Extract the (X, Y) coordinate from the center of the cell holding the provided text.  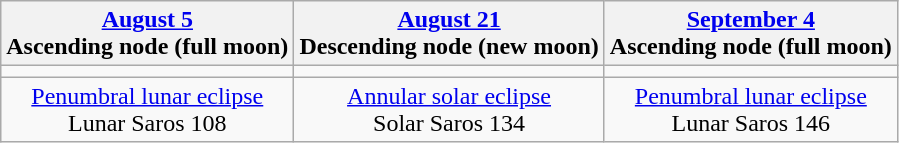
Penumbral lunar eclipseLunar Saros 108 (148, 110)
Penumbral lunar eclipseLunar Saros 146 (750, 110)
August 21Descending node (new moon) (449, 34)
September 4Ascending node (full moon) (750, 34)
Annular solar eclipseSolar Saros 134 (449, 110)
August 5Ascending node (full moon) (148, 34)
